For the text-containing cell, return its midpoint in (X, Y) coordinate format. 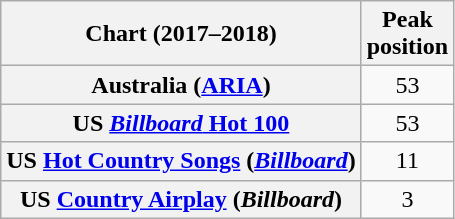
11 (407, 161)
US Hot Country Songs (Billboard) (181, 161)
Peakposition (407, 34)
3 (407, 199)
Chart (2017–2018) (181, 34)
Australia (ARIA) (181, 85)
US Billboard Hot 100 (181, 123)
US Country Airplay (Billboard) (181, 199)
